Locate the cell with the specified text and output its [x, y] center coordinate. 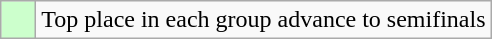
Top place in each group advance to semifinals [264, 20]
